Return the (X, Y) coordinate for the center point of the cell that contains the specified text.  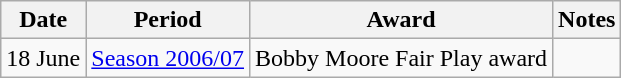
Date (44, 20)
Season 2006/07 (168, 58)
18 June (44, 58)
Notes (587, 20)
Period (168, 20)
Award (402, 20)
Bobby Moore Fair Play award (402, 58)
